Extract the (X, Y) coordinate from the center of the cell holding the provided text.  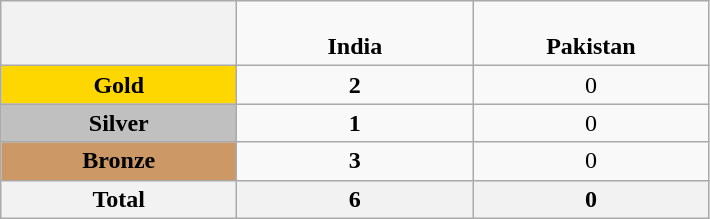
Bronze (119, 161)
6 (355, 199)
Silver (119, 123)
2 (355, 85)
1 (355, 123)
Gold (119, 85)
India (355, 34)
Total (119, 199)
3 (355, 161)
Pakistan (591, 34)
